Pinpoint the cell where the given text exists, returning its [x, y] midpoint coordinate. 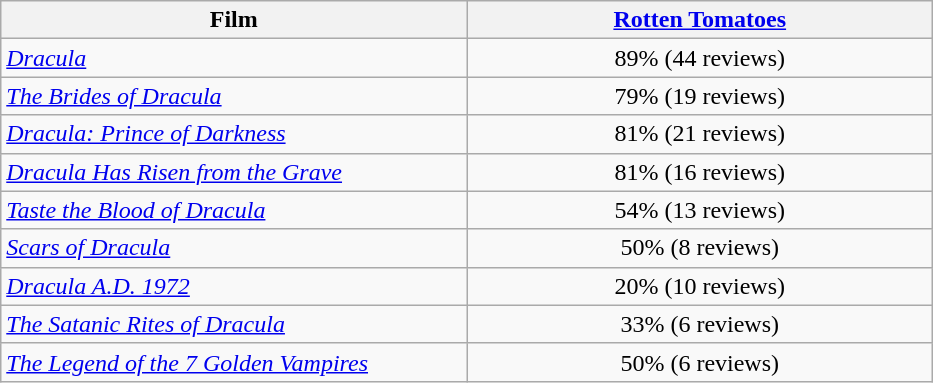
89% (44 reviews) [700, 58]
The Legend of the 7 Golden Vampires [234, 362]
Dracula Has Risen from the Grave [234, 172]
79% (19 reviews) [700, 96]
81% (16 reviews) [700, 172]
Dracula: Prince of Darkness [234, 134]
Dracula [234, 58]
20% (10 reviews) [700, 286]
Film [234, 20]
Scars of Dracula [234, 248]
The Brides of Dracula [234, 96]
The Satanic Rites of Dracula [234, 324]
50% (6 reviews) [700, 362]
Rotten Tomatoes [700, 20]
81% (21 reviews) [700, 134]
54% (13 reviews) [700, 210]
50% (8 reviews) [700, 248]
Dracula A.D. 1972 [234, 286]
Taste the Blood of Dracula [234, 210]
33% (6 reviews) [700, 324]
